Provide the [x, y] coordinate of the cell's center where the given text is located.  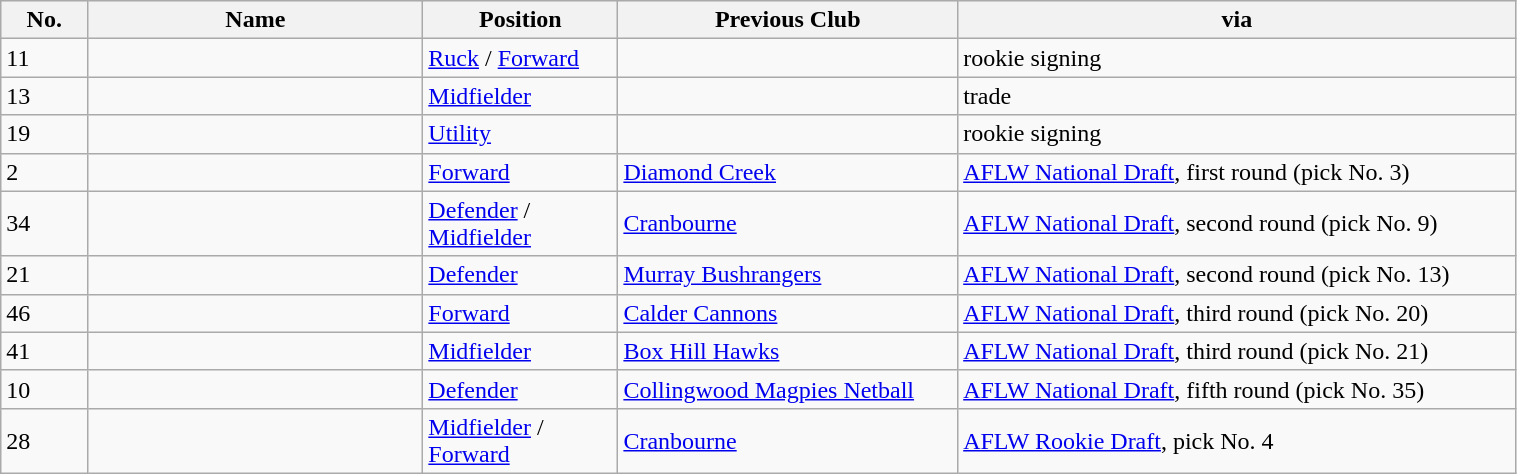
11 [44, 58]
AFLW National Draft, third round (pick No. 20) [1237, 313]
28 [44, 440]
AFLW National Draft, second round (pick No. 9) [1237, 224]
Previous Club [788, 20]
Murray Bushrangers [788, 275]
AFLW Rookie Draft, pick No. 4 [1237, 440]
via [1237, 20]
AFLW National Draft, second round (pick No. 13) [1237, 275]
2 [44, 172]
10 [44, 389]
19 [44, 134]
21 [44, 275]
13 [44, 96]
Position [520, 20]
46 [44, 313]
No. [44, 20]
AFLW National Draft, third round (pick No. 21) [1237, 351]
41 [44, 351]
trade [1237, 96]
Calder Cannons [788, 313]
Diamond Creek [788, 172]
AFLW National Draft, first round (pick No. 3) [1237, 172]
34 [44, 224]
Collingwood Magpies Netball [788, 389]
Box Hill Hawks [788, 351]
Name [256, 20]
AFLW National Draft, fifth round (pick No. 35) [1237, 389]
Defender / Midfielder [520, 224]
Midfielder / Forward [520, 440]
Ruck / Forward [520, 58]
Utility [520, 134]
